Determine the (x, y) coordinate at the center of the cell enclosing the given text.  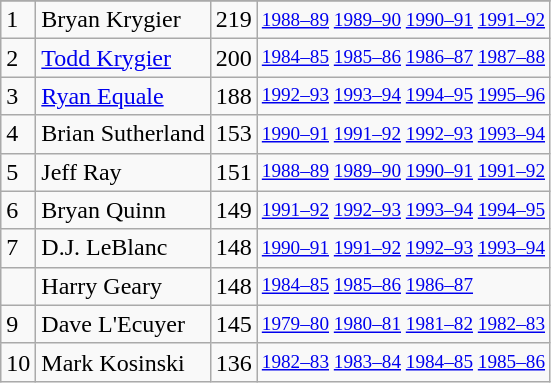
2 (18, 58)
Harry Geary (123, 286)
1 (18, 20)
151 (234, 172)
200 (234, 58)
Todd Krygier (123, 58)
10 (18, 362)
145 (234, 324)
Ryan Equale (123, 96)
219 (234, 20)
4 (18, 134)
Mark Kosinski (123, 362)
Bryan Krygier (123, 20)
149 (234, 210)
Bryan Quinn (123, 210)
136 (234, 362)
6 (18, 210)
1984–85 1985–86 1986–87 1987–88 (403, 58)
1979–80 1980–81 1981–82 1982–83 (403, 324)
1984–85 1985–86 1986–87 (403, 286)
Jeff Ray (123, 172)
188 (234, 96)
1982–83 1983–84 1984–85 1985–86 (403, 362)
9 (18, 324)
1991–92 1992–93 1993–94 1994–95 (403, 210)
Dave L'Ecuyer (123, 324)
3 (18, 96)
D.J. LeBlanc (123, 248)
Brian Sutherland (123, 134)
1992–93 1993–94 1994–95 1995–96 (403, 96)
7 (18, 248)
153 (234, 134)
5 (18, 172)
